Determine the (X, Y) coordinate at the center of the cell enclosing the given text.  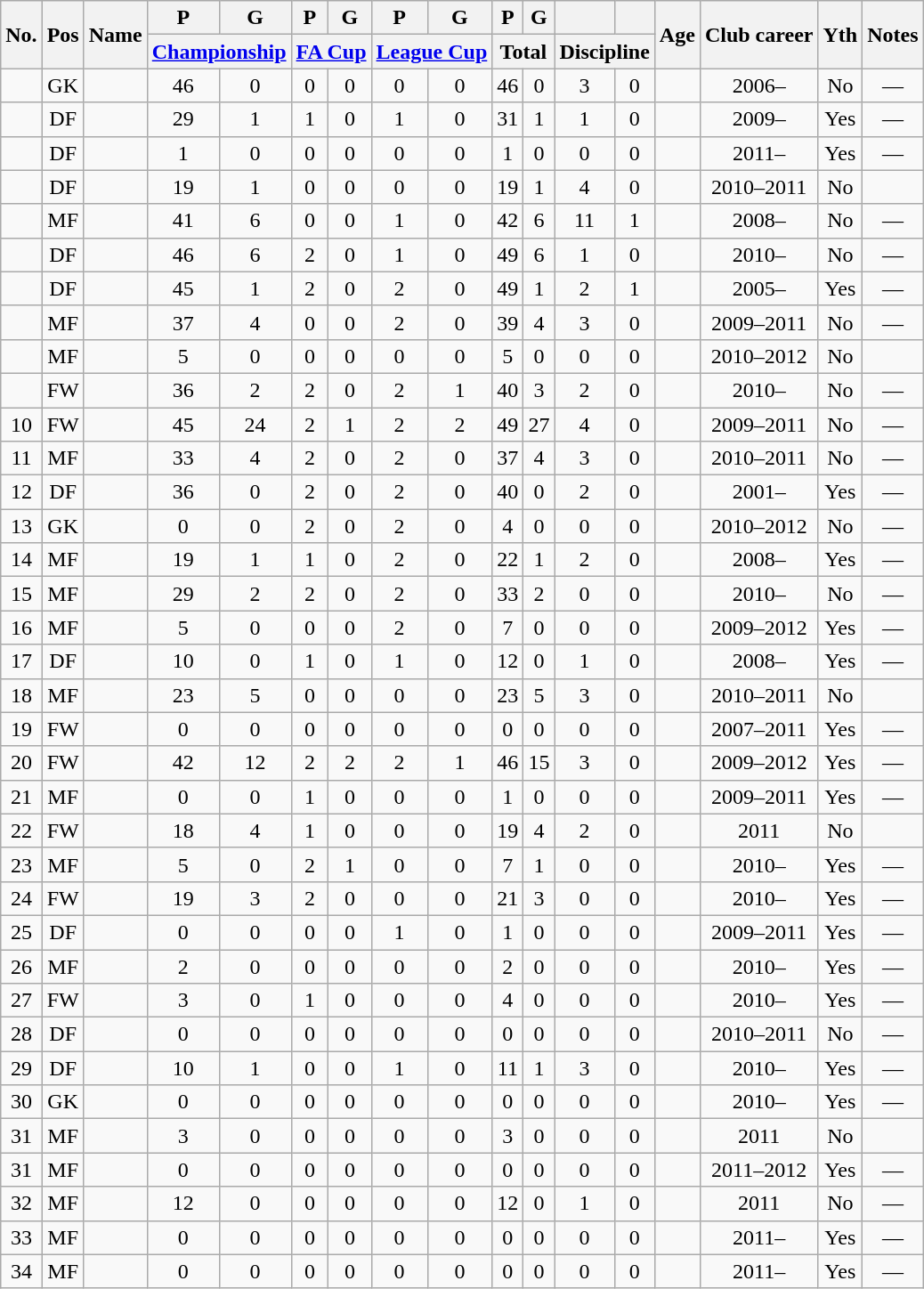
41 (183, 221)
No. (21, 35)
2009– (758, 119)
26 (21, 966)
FA Cup (331, 52)
2007–2011 (758, 729)
Discipline (604, 52)
28 (21, 1034)
20 (21, 763)
Championship (219, 52)
2011–2012 (758, 1170)
Notes (893, 35)
Club career (758, 35)
League Cup (432, 52)
2001– (758, 492)
Age (677, 35)
2005– (758, 288)
17 (21, 661)
Total (523, 52)
Pos (62, 35)
34 (21, 1271)
39 (507, 322)
Name (116, 35)
Yth (840, 35)
32 (21, 1204)
13 (21, 526)
2006– (758, 85)
14 (21, 560)
25 (21, 932)
16 (21, 628)
30 (21, 1102)
